Extract the (x, y) coordinate from the center of the cell holding the provided text.  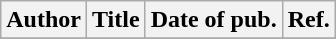
Author (44, 20)
Title (116, 20)
Date of pub. (214, 20)
Ref. (308, 20)
